For the text-containing cell, return its midpoint in (X, Y) coordinate format. 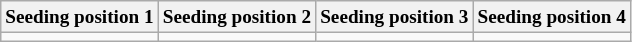
Seeding position 2 (236, 17)
Seeding position 1 (80, 17)
Seeding position 3 (394, 17)
Seeding position 4 (552, 17)
